Find where the given text appears and provide that cell's center as [x, y] coordinate. 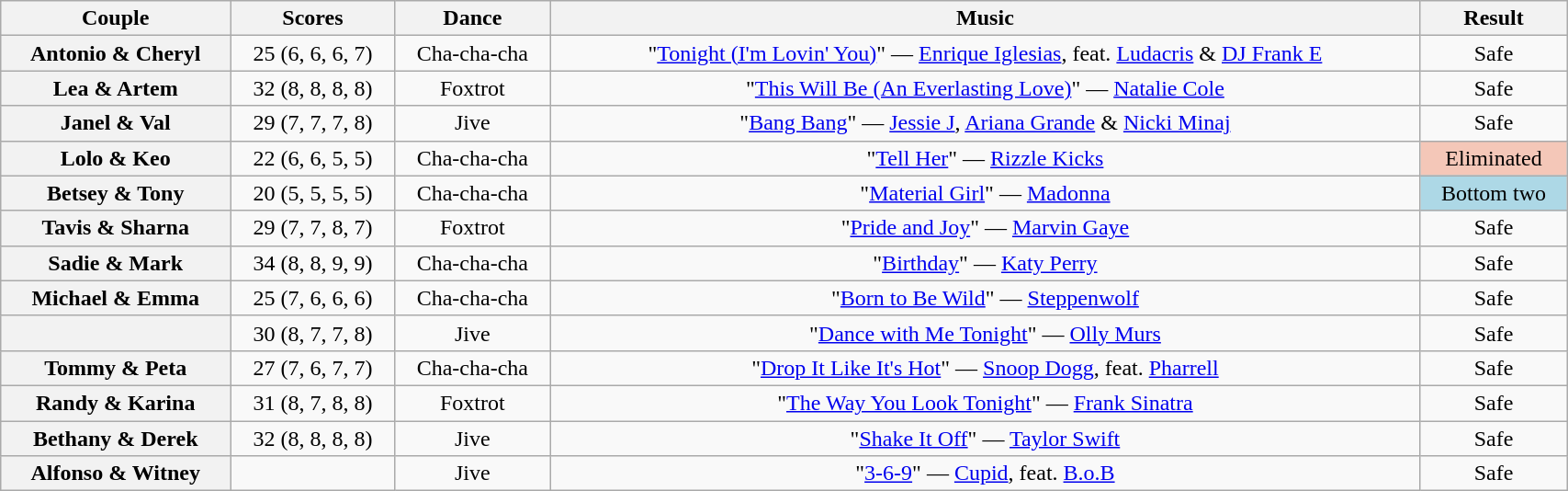
25 (7, 6, 6, 6) [312, 298]
"Tonight (I'm Lovin' You)" — Enrique Iglesias, feat. Ludacris & DJ Frank E [985, 53]
"Pride and Joy" — Marvin Gaye [985, 228]
Scores [312, 18]
Bethany & Derek [116, 439]
Music [985, 18]
31 (8, 7, 8, 8) [312, 403]
29 (7, 7, 7, 8) [312, 123]
"Dance with Me Tonight" — Olly Murs [985, 333]
Bottom two [1494, 193]
Janel & Val [116, 123]
"Shake It Off" — Taylor Swift [985, 439]
Sadie & Mark [116, 263]
29 (7, 7, 8, 7) [312, 228]
30 (8, 7, 7, 8) [312, 333]
Result [1494, 18]
22 (6, 6, 5, 5) [312, 158]
20 (5, 5, 5, 5) [312, 193]
34 (8, 8, 9, 9) [312, 263]
"Born to Be Wild" — Steppenwolf [985, 298]
"Bang Bang" — Jessie J, Ariana Grande & Nicki Minaj [985, 123]
Couple [116, 18]
"Tell Her" — Rizzle Kicks [985, 158]
"3-6-9" — Cupid, feat. B.o.B [985, 474]
Antonio & Cheryl [116, 53]
Randy & Karina [116, 403]
Betsey & Tony [116, 193]
Dance [472, 18]
Eliminated [1494, 158]
Tommy & Peta [116, 368]
Alfonso & Witney [116, 474]
Lea & Artem [116, 88]
"The Way You Look Tonight" — Frank Sinatra [985, 403]
"Drop It Like It's Hot" — Snoop Dogg, feat. Pharrell [985, 368]
25 (6, 6, 6, 7) [312, 53]
"This Will Be (An Everlasting Love)" — Natalie Cole [985, 88]
Tavis & Sharna [116, 228]
27 (7, 6, 7, 7) [312, 368]
"Material Girl" — Madonna [985, 193]
Michael & Emma [116, 298]
Lolo & Keo [116, 158]
"Birthday" — Katy Perry [985, 263]
